Detect which cell encompasses the target text, then output its [X, Y] center coordinate. 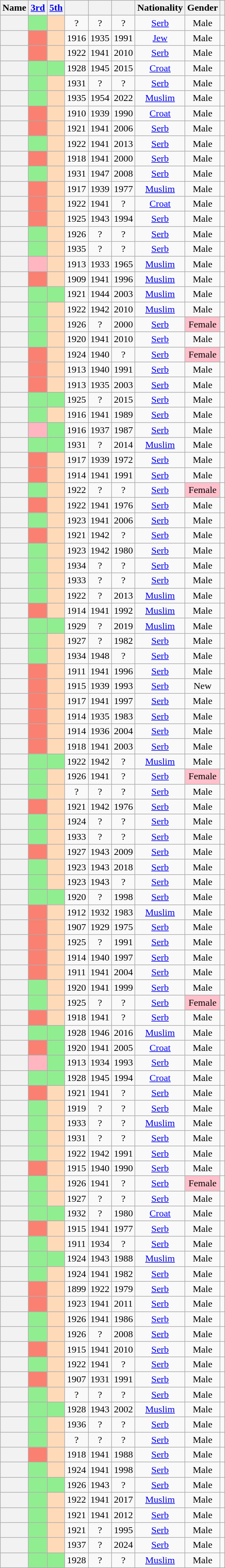
1954 [100, 98]
1987 [123, 430]
1972 [123, 460]
1992 [123, 611]
1899 [76, 1289]
1975 [123, 927]
5th [56, 8]
2012 [123, 1515]
2017 [123, 1500]
1989 [123, 415]
Nationality [160, 8]
1909 [76, 279]
2009 [123, 852]
1999 [123, 988]
2016 [123, 1033]
1979 [123, 1289]
2011 [123, 1304]
2019 [123, 626]
Jew [160, 38]
1965 [123, 264]
3rd [38, 8]
2022 [123, 98]
1995 [123, 1530]
1946 [100, 1033]
2014 [123, 445]
2018 [123, 867]
2005 [123, 1048]
1919 [76, 1108]
1948 [100, 656]
1912 [76, 912]
1910 [76, 113]
1986 [123, 1319]
1947 [100, 173]
2002 [123, 1410]
New [202, 686]
1944 [100, 294]
2024 [123, 1545]
Name [14, 8]
Gender [202, 8]
